For the text-containing cell, return its midpoint in (x, y) coordinate format. 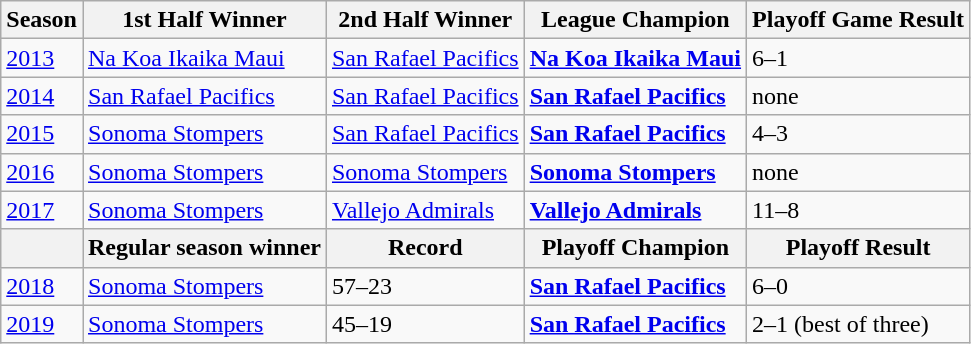
2019 (42, 324)
Season (42, 20)
4–3 (858, 134)
Playoff Result (858, 248)
Playoff Game Result (858, 20)
2017 (42, 210)
11–8 (858, 210)
Playoff Champion (635, 248)
League Champion (635, 20)
2–1 (best of three) (858, 324)
Record (425, 248)
Regular season winner (204, 248)
2nd Half Winner (425, 20)
1st Half Winner (204, 20)
2018 (42, 286)
2015 (42, 134)
45–19 (425, 324)
2014 (42, 96)
2016 (42, 172)
6–1 (858, 58)
2013 (42, 58)
6–0 (858, 286)
57–23 (425, 286)
